Capture the cell that displays the provided text and extract its [X, Y] central coordinate. 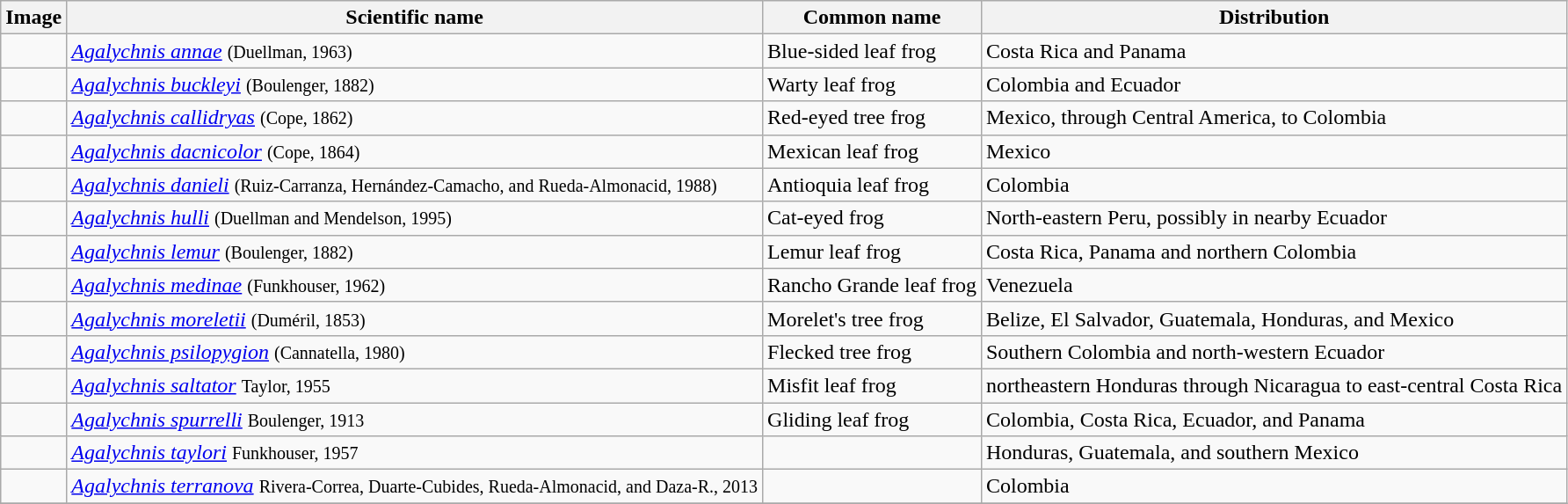
Agalychnis hulli (Duellman and Mendelson, 1995) [415, 218]
Agalychnis danieli (Ruiz-Carranza, Hernández-Camacho, and Rueda-Almonacid, 1988) [415, 185]
Belize, El Salvador, Guatemala, Honduras, and Mexico [1274, 318]
Agalychnis lemur (Boulenger, 1882) [415, 252]
Agalychnis dacnicolor (Cope, 1864) [415, 151]
Southern Colombia and north-western Ecuador [1274, 352]
Agalychnis moreletii (Duméril, 1853) [415, 318]
Gliding leaf frog [872, 420]
Distribution [1274, 18]
Image [33, 18]
Warty leaf frog [872, 84]
Flecked tree frog [872, 352]
Common name [872, 18]
Agalychnis medinae (Funkhouser, 1962) [415, 285]
Scientific name [415, 18]
Costa Rica, Panama and northern Colombia [1274, 252]
Agalychnis buckleyi (Boulenger, 1882) [415, 84]
Cat-eyed frog [872, 218]
Antioquia leaf frog [872, 185]
North-eastern Peru, possibly in nearby Ecuador [1274, 218]
Colombia and Ecuador [1274, 84]
Colombia, Costa Rica, Ecuador, and Panama [1274, 420]
Lemur leaf frog [872, 252]
Misfit leaf frog [872, 385]
Blue-sided leaf frog [872, 51]
Agalychnis saltator Taylor, 1955 [415, 385]
Agalychnis callidryas (Cope, 1862) [415, 118]
Mexican leaf frog [872, 151]
Agalychnis taylori Funkhouser, 1957 [415, 453]
Rancho Grande leaf frog [872, 285]
Mexico [1274, 151]
Agalychnis annae (Duellman, 1963) [415, 51]
Agalychnis spurrelli Boulenger, 1913 [415, 420]
Agalychnis psilopygion (Cannatella, 1980) [415, 352]
Red-eyed tree frog [872, 118]
northeastern Honduras through Nicaragua to east-central Costa Rica [1274, 385]
Venezuela [1274, 285]
Honduras, Guatemala, and southern Mexico [1274, 453]
Mexico, through Central America, to Colombia [1274, 118]
Morelet's tree frog [872, 318]
Agalychnis terranova Rivera-Correa, Duarte-Cubides, Rueda-Almonacid, and Daza-R., 2013 [415, 486]
Costa Rica and Panama [1274, 51]
